Determine the (x, y) coordinate at the center of the cell enclosing the given text.  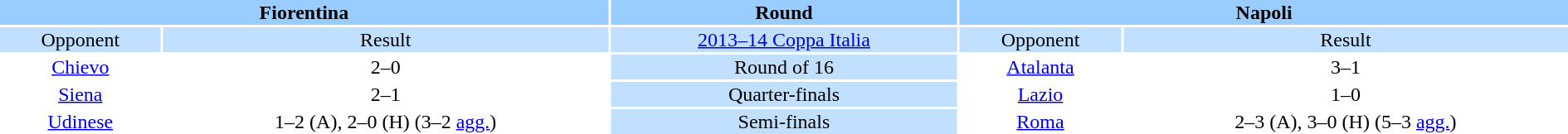
Lazio (1040, 94)
Napoli (1264, 12)
1–2 (A), 2–0 (H) (3–2 agg.) (386, 122)
Quarter-finals (784, 94)
Round (784, 12)
3–1 (1346, 67)
Atalanta (1040, 67)
Round of 16 (784, 67)
Roma (1040, 122)
Chievo (80, 67)
2–1 (386, 94)
1–0 (1346, 94)
2–3 (A), 3–0 (H) (5–3 agg.) (1346, 122)
Siena (80, 94)
2–0 (386, 67)
Fiorentina (304, 12)
Udinese (80, 122)
2013–14 Coppa Italia (784, 40)
Semi-finals (784, 122)
